Determine the [x, y] coordinate at the center of the cell enclosing the given text.  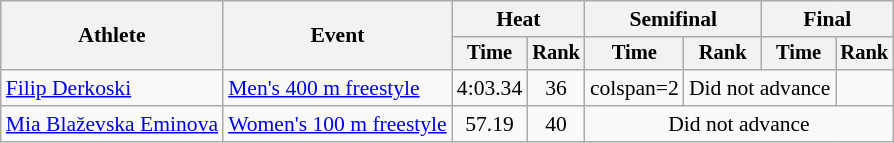
36 [556, 88]
Filip Derkoski [112, 88]
Athlete [112, 36]
Women's 100 m freestyle [338, 124]
Final [827, 19]
Men's 400 m freestyle [338, 88]
57.19 [490, 124]
colspan=2 [634, 88]
40 [556, 124]
Heat [518, 19]
4:03.34 [490, 88]
Event [338, 36]
Mia Blaževska Eminova [112, 124]
Semifinal [674, 19]
